Return (X, Y) of the center of cell containing provided text 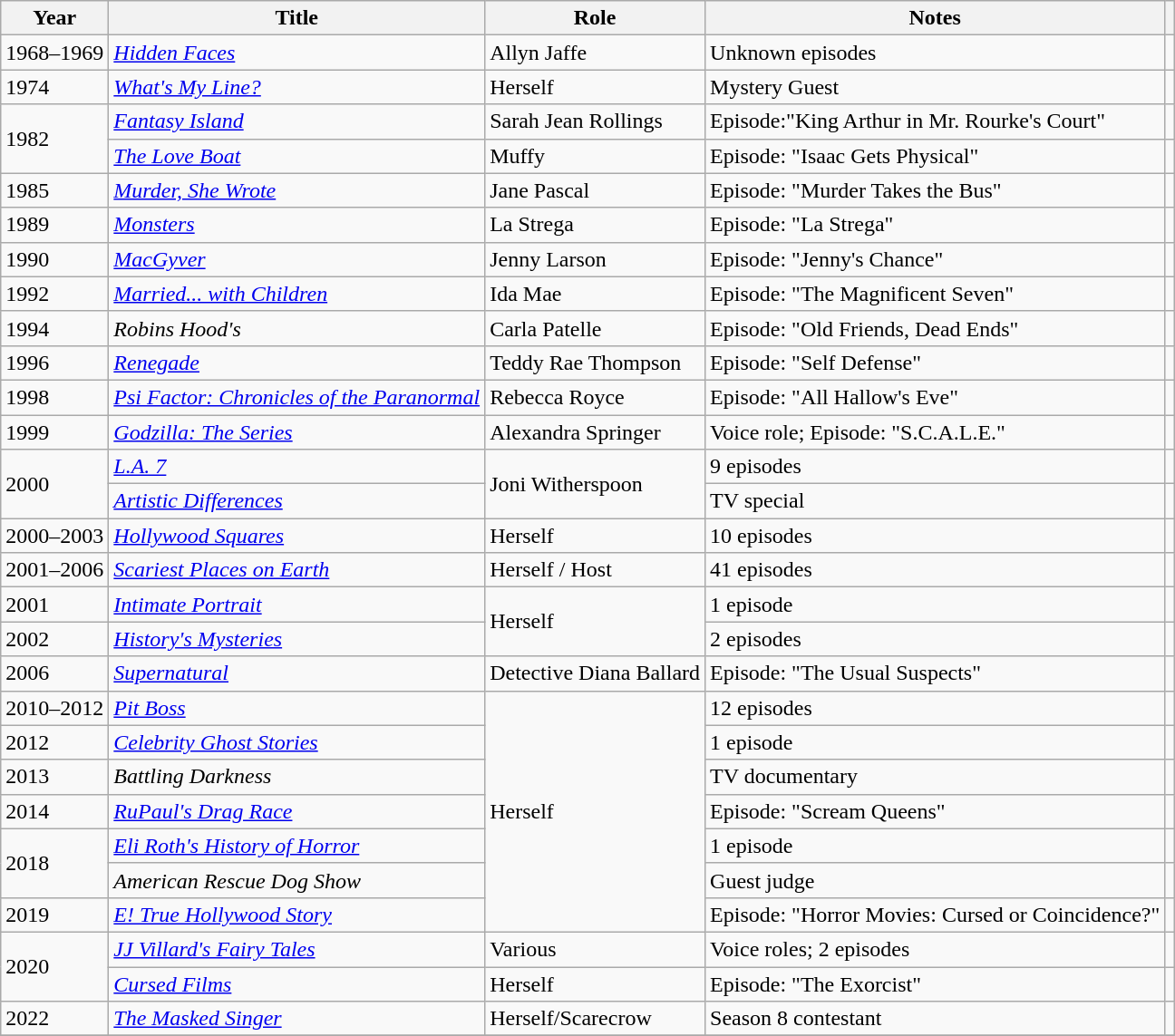
41 episodes (936, 570)
1996 (54, 363)
Notes (936, 18)
Pit Boss (297, 708)
Battling Darkness (297, 777)
1985 (54, 190)
TV special (936, 501)
Psi Factor: Chronicles of the Paranormal (297, 397)
L.A. 7 (297, 467)
Guest judge (936, 880)
1974 (54, 87)
The Masked Singer (297, 1019)
2 episodes (936, 639)
Ida Mae (595, 294)
2002 (54, 639)
1994 (54, 328)
RuPaul's Drag Race (297, 811)
Episode: "Scream Queens" (936, 811)
Godzilla: The Series (297, 432)
Unknown episodes (936, 53)
American Rescue Dog Show (297, 880)
Robins Hood's (297, 328)
Intimate Portrait (297, 605)
Joni Witherspoon (595, 484)
1982 (54, 139)
Episode: "La Strega" (936, 225)
Voice role; Episode: "S.C.A.L.E." (936, 432)
Renegade (297, 363)
Sarah Jean Rollings (595, 121)
JJ Villard's Fairy Tales (297, 949)
Episode: "All Hallow's Eve" (936, 397)
Fantasy Island (297, 121)
2018 (54, 863)
2019 (54, 915)
2001 (54, 605)
Episode: "The Magnificent Seven" (936, 294)
Episode: "Isaac Gets Physical" (936, 156)
Hidden Faces (297, 53)
The Love Boat (297, 156)
1968–1969 (54, 53)
Title (297, 18)
TV documentary (936, 777)
12 episodes (936, 708)
2020 (54, 966)
2014 (54, 811)
Episode: "The Exorcist" (936, 983)
Murder, She Wrote (297, 190)
Episode:"King Arthur in Mr. Rourke's Court" (936, 121)
1989 (54, 225)
Monsters (297, 225)
1992 (54, 294)
Episode: "Self Defense" (936, 363)
Hollywood Squares (297, 536)
Cursed Films (297, 983)
Scariest Places on Earth (297, 570)
2000 (54, 484)
2000–2003 (54, 536)
Jenny Larson (595, 259)
1990 (54, 259)
Rebecca Royce (595, 397)
Various (595, 949)
What's My Line? (297, 87)
Episode: "Murder Takes the Bus" (936, 190)
Jane Pascal (595, 190)
2013 (54, 777)
9 episodes (936, 467)
Eli Roth's History of Horror (297, 846)
2012 (54, 742)
Mystery Guest (936, 87)
Role (595, 18)
Season 8 contestant (936, 1019)
Allyn Jaffe (595, 53)
La Strega (595, 225)
Year (54, 18)
E! True Hollywood Story (297, 915)
Carla Patelle (595, 328)
Herself/Scarecrow (595, 1019)
Episode: "Horror Movies: Cursed or Coincidence?" (936, 915)
1998 (54, 397)
Herself / Host (595, 570)
1999 (54, 432)
Voice roles; 2 episodes (936, 949)
Episode: "Jenny's Chance" (936, 259)
Teddy Rae Thompson (595, 363)
Muffy (595, 156)
Celebrity Ghost Stories (297, 742)
2001–2006 (54, 570)
2010–2012 (54, 708)
Supernatural (297, 673)
2022 (54, 1019)
10 episodes (936, 536)
Married... with Children (297, 294)
2006 (54, 673)
MacGyver (297, 259)
Episode: "The Usual Suspects" (936, 673)
History's Mysteries (297, 639)
Detective Diana Ballard (595, 673)
Artistic Differences (297, 501)
Alexandra Springer (595, 432)
Episode: "Old Friends, Dead Ends" (936, 328)
